Output the [x, y] coordinate of the center of the cell containing the given text.  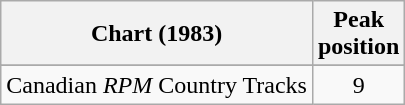
9 [358, 85]
Canadian RPM Country Tracks [157, 85]
Peakposition [358, 34]
Chart (1983) [157, 34]
